Scan for the cell matching the given text and deliver its (X, Y) coordinate at center. 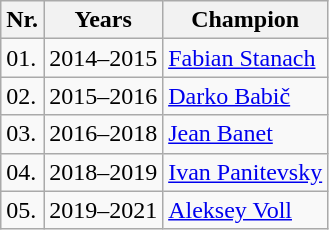
05. (22, 210)
Ivan Panitevsky (246, 172)
Years (104, 20)
2019–2021 (104, 210)
2016–2018 (104, 134)
Champion (246, 20)
03. (22, 134)
2018–2019 (104, 172)
Fabian Stanach (246, 58)
04. (22, 172)
Aleksey Voll (246, 210)
Nr. (22, 20)
01. (22, 58)
Darko Babič (246, 96)
Jean Banet (246, 134)
2014–2015 (104, 58)
02. (22, 96)
2015–2016 (104, 96)
